Return the (X, Y) coordinate for the center point of the cell that contains the specified text.  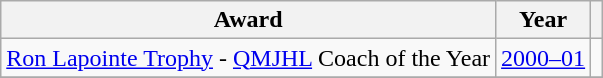
Ron Lapointe Trophy - QMJHL Coach of the Year (248, 58)
Award (248, 20)
Year (544, 20)
2000–01 (544, 58)
